Find where the given text appears and provide that cell's center as (X, Y) coordinate. 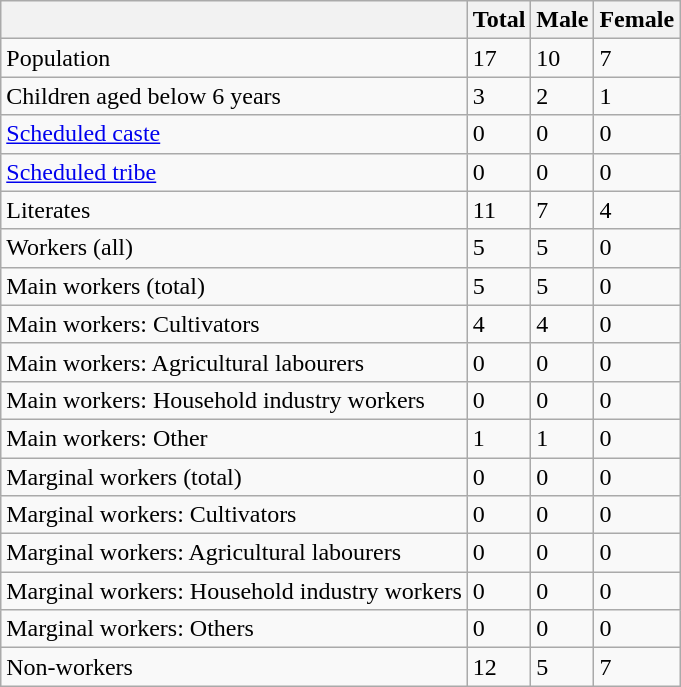
Marginal workers (total) (234, 477)
Main workers: Household industry workers (234, 400)
Non-workers (234, 667)
17 (499, 58)
11 (499, 210)
Total (499, 20)
Main workers: Other (234, 438)
Main workers: Agricultural labourers (234, 362)
Main workers (total) (234, 286)
Female (637, 20)
Marginal workers: Cultivators (234, 515)
10 (562, 58)
12 (499, 667)
Children aged below 6 years (234, 96)
Marginal workers: Agricultural labourers (234, 553)
Marginal workers: Household industry workers (234, 591)
Workers (all) (234, 248)
Male (562, 20)
Main workers: Cultivators (234, 324)
Marginal workers: Others (234, 629)
Scheduled caste (234, 134)
Literates (234, 210)
Population (234, 58)
Scheduled tribe (234, 172)
3 (499, 96)
2 (562, 96)
